Scan for the cell matching the given text and deliver its [X, Y] coordinate at center. 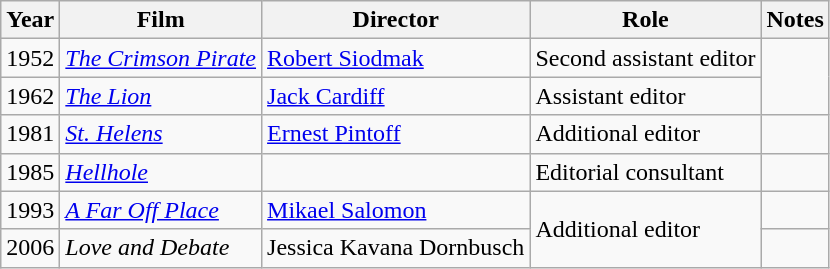
Jessica Kavana Dornbusch [396, 248]
Role [646, 20]
St. Helens [161, 134]
Love and Debate [161, 248]
2006 [30, 248]
1985 [30, 172]
Assistant editor [646, 96]
Hellhole [161, 172]
The Crimson Pirate [161, 58]
Director [396, 20]
Notes [795, 20]
1993 [30, 210]
Robert Siodmak [396, 58]
Editorial consultant [646, 172]
Ernest Pintoff [396, 134]
The Lion [161, 96]
Film [161, 20]
Jack Cardiff [396, 96]
1981 [30, 134]
Mikael Salomon [396, 210]
1952 [30, 58]
Year [30, 20]
1962 [30, 96]
A Far Off Place [161, 210]
Second assistant editor [646, 58]
